Locate the cell with the specified text and output its (x, y) center coordinate. 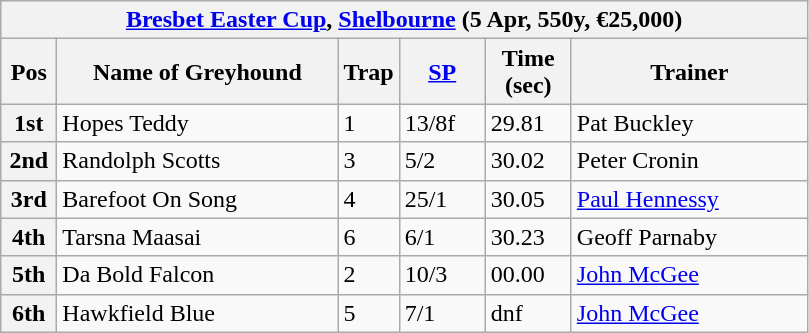
Time (sec) (528, 72)
25/1 (442, 199)
6 (368, 237)
Trap (368, 72)
6th (29, 313)
Hawkfield Blue (198, 313)
2 (368, 275)
Bresbet Easter Cup, Shelbourne (5 Apr, 550y, €25,000) (404, 20)
30.02 (528, 161)
Paul Hennessy (689, 199)
SP (442, 72)
Name of Greyhound (198, 72)
Hopes Teddy (198, 123)
6/1 (442, 237)
29.81 (528, 123)
00.00 (528, 275)
dnf (528, 313)
10/3 (442, 275)
3rd (29, 199)
30.05 (528, 199)
Pat Buckley (689, 123)
13/8f (442, 123)
Tarsna Maasai (198, 237)
5/2 (442, 161)
4th (29, 237)
Randolph Scotts (198, 161)
2nd (29, 161)
Geoff Parnaby (689, 237)
Peter Cronin (689, 161)
3 (368, 161)
4 (368, 199)
Trainer (689, 72)
Da Bold Falcon (198, 275)
7/1 (442, 313)
1 (368, 123)
Pos (29, 72)
5th (29, 275)
5 (368, 313)
1st (29, 123)
30.23 (528, 237)
Barefoot On Song (198, 199)
